For the text-containing cell, return its midpoint in (x, y) coordinate format. 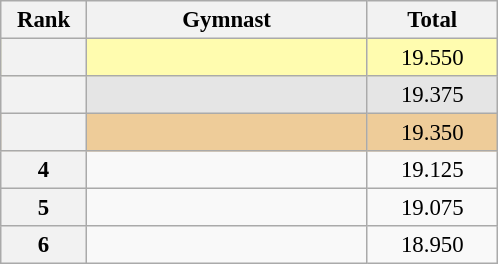
18.950 (432, 245)
6 (44, 245)
Rank (44, 20)
4 (44, 170)
19.550 (432, 58)
19.375 (432, 95)
19.125 (432, 170)
Total (432, 20)
5 (44, 208)
Gymnast (226, 20)
19.075 (432, 208)
19.350 (432, 133)
